Detect which cell encompasses the target text, then output its (X, Y) center coordinate. 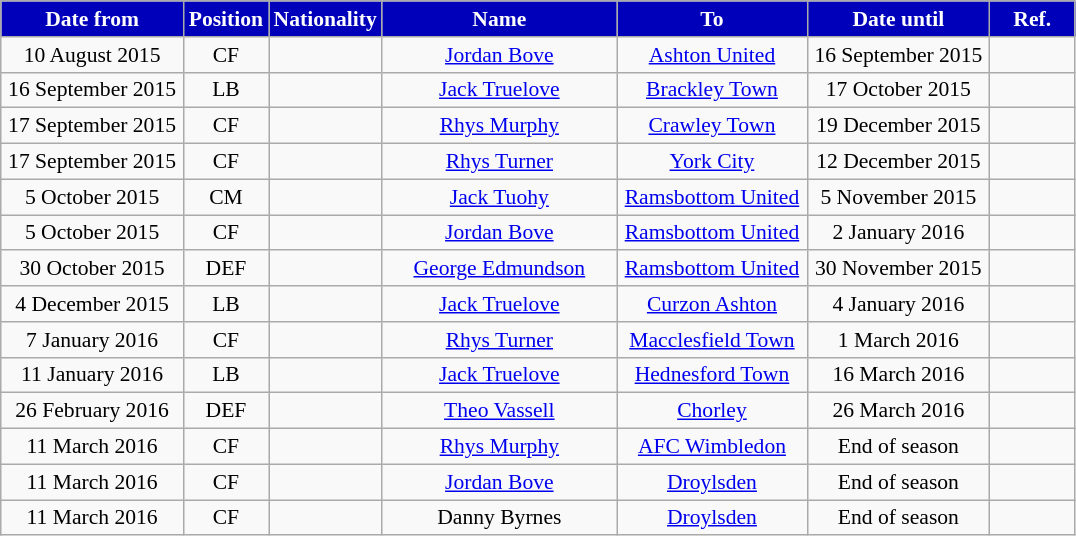
Position (226, 19)
Macclesfield Town (712, 340)
30 November 2015 (898, 269)
CM (226, 197)
George Edmundson (500, 269)
Theo Vassell (500, 411)
Jack Tuohy (500, 197)
26 February 2016 (92, 411)
Crawley Town (712, 126)
Chorley (712, 411)
Brackley Town (712, 90)
To (712, 19)
AFC Wimbledon (712, 447)
Hednesford Town (712, 375)
Name (500, 19)
Date from (92, 19)
4 January 2016 (898, 304)
Ashton United (712, 55)
Curzon Ashton (712, 304)
19 December 2015 (898, 126)
12 December 2015 (898, 162)
16 March 2016 (898, 375)
2 January 2016 (898, 233)
Ref. (1032, 19)
5 November 2015 (898, 197)
Nationality (324, 19)
10 August 2015 (92, 55)
30 October 2015 (92, 269)
26 March 2016 (898, 411)
4 December 2015 (92, 304)
17 October 2015 (898, 90)
Date until (898, 19)
1 March 2016 (898, 340)
11 January 2016 (92, 375)
7 January 2016 (92, 340)
York City (712, 162)
Danny Byrnes (500, 518)
